Detect which cell encompasses the target text, then output its (X, Y) center coordinate. 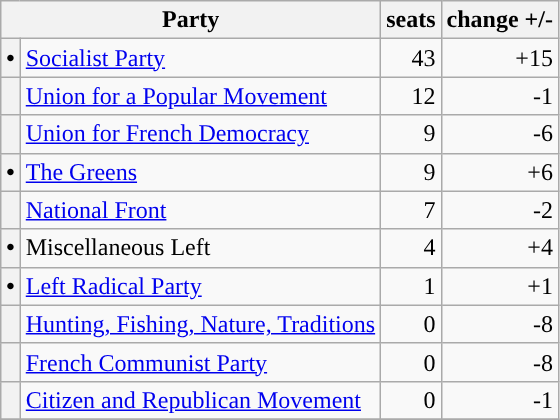
+15 (500, 58)
4 (411, 248)
-2 (500, 210)
Citizen and Republican Movement (200, 400)
change +/- (500, 20)
French Communist Party (200, 362)
+6 (500, 172)
+4 (500, 248)
-6 (500, 134)
Miscellaneous Left (200, 248)
Hunting, Fishing, Nature, Traditions (200, 324)
43 (411, 58)
The Greens (200, 172)
1 (411, 286)
Union for French Democracy (200, 134)
7 (411, 210)
12 (411, 96)
Union for a Popular Movement (200, 96)
+1 (500, 286)
seats (411, 20)
Party (191, 20)
Socialist Party (200, 58)
Left Radical Party (200, 286)
National Front (200, 210)
